For the text-containing cell, return its midpoint in [X, Y] coordinate format. 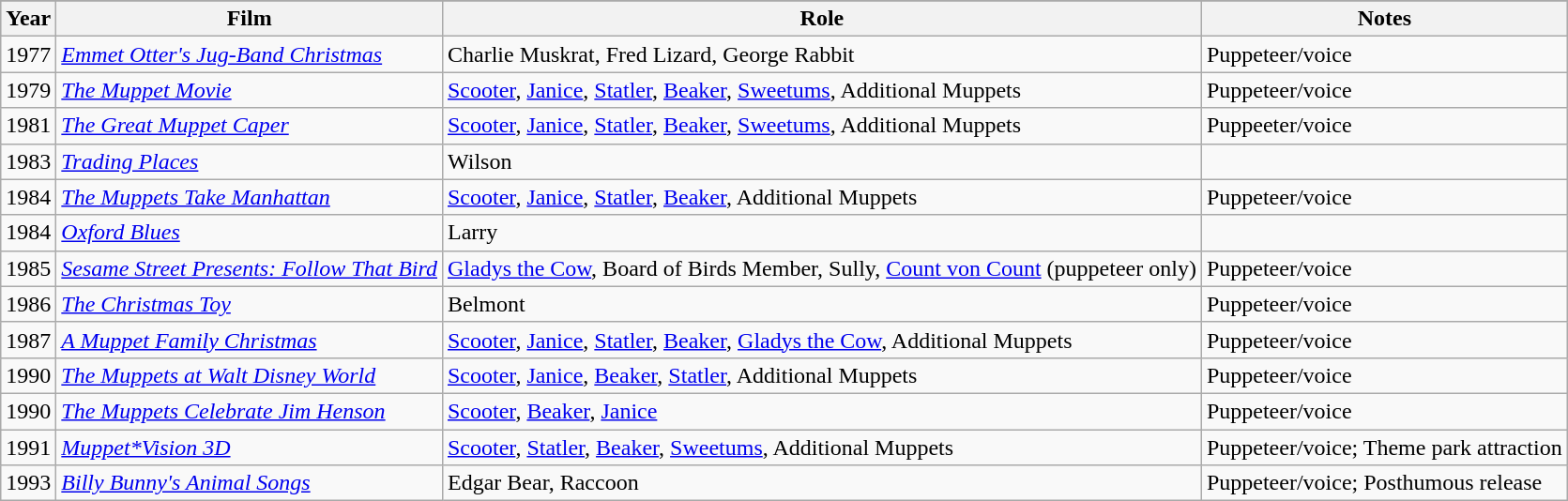
Oxford Blues [250, 233]
The Muppet Movie [250, 90]
1986 [28, 304]
1983 [28, 161]
Scooter, Beaker, Janice [822, 411]
Year [28, 19]
The Muppets at Walt Disney World [250, 375]
1979 [28, 90]
Notes [1384, 19]
1977 [28, 54]
Gladys the Cow, Board of Birds Member, Sully, Count von Count (puppeteer only) [822, 268]
Puppeteer/voice; Theme park attraction [1384, 448]
The Muppets Celebrate Jim Henson [250, 411]
The Christmas Toy [250, 304]
Sesame Street Presents: Follow That Bird [250, 268]
Puppeteer/voice; Posthumous release [1384, 483]
1993 [28, 483]
Larry [822, 233]
Scooter, Janice, Statler, Beaker, Additional Muppets [822, 197]
Wilson [822, 161]
A Muppet Family Christmas [250, 340]
Scooter, Janice, Statler, Beaker, Gladys the Cow, Additional Muppets [822, 340]
Scooter, Statler, Beaker, Sweetums, Additional Muppets [822, 448]
1987 [28, 340]
Charlie Muskrat, Fred Lizard, George Rabbit [822, 54]
1985 [28, 268]
Scooter, Janice, Beaker, Statler, Additional Muppets [822, 375]
1981 [28, 126]
Trading Places [250, 161]
Role [822, 19]
Belmont [822, 304]
The Muppets Take Manhattan [250, 197]
Puppeeter/voice [1384, 126]
Emmet Otter's Jug-Band Christmas [250, 54]
Muppet*Vision 3D [250, 448]
1991 [28, 448]
Edgar Bear, Raccoon [822, 483]
The Great Muppet Caper [250, 126]
Billy Bunny's Animal Songs [250, 483]
Film [250, 19]
